Find where the given text appears and provide that cell's center as [x, y] coordinate. 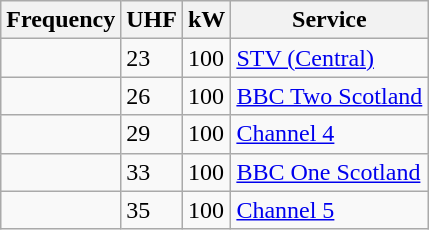
26 [152, 96]
Channel 5 [330, 210]
35 [152, 210]
29 [152, 134]
Frequency [61, 20]
Channel 4 [330, 134]
BBC One Scotland [330, 172]
BBC Two Scotland [330, 96]
Service [330, 20]
23 [152, 58]
kW [206, 20]
STV (Central) [330, 58]
33 [152, 172]
UHF [152, 20]
